Return the [X, Y] coordinate for the center point of the cell that contains the specified text.  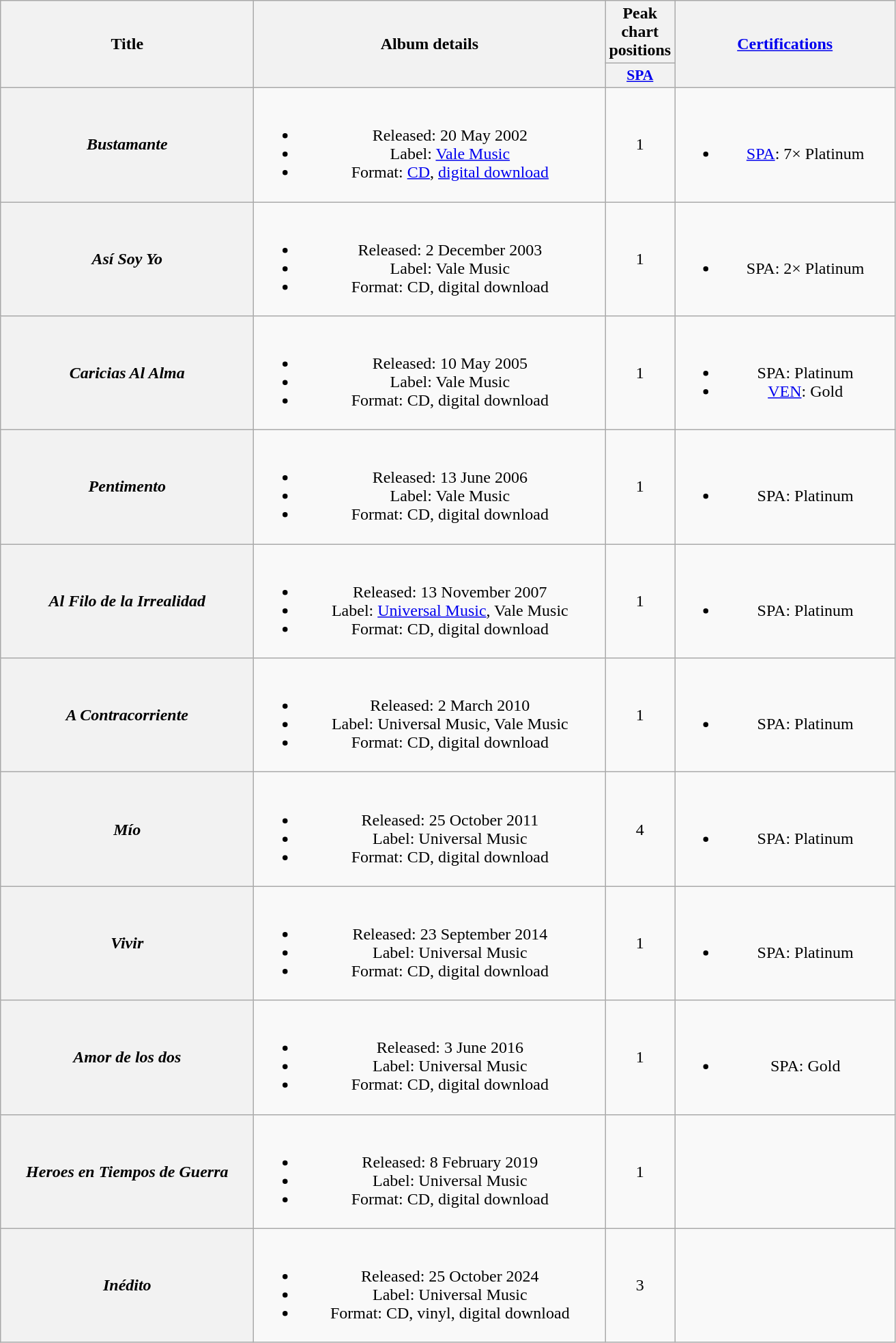
Title [127, 44]
Released: 13 November 2007Label: Universal Music, Vale MusicFormat: CD, digital download [430, 601]
Certifications [785, 44]
Al Filo de la Irrealidad [127, 601]
SPA: Gold [785, 1057]
Pentimento [127, 487]
Heroes en Tiempos de Guerra [127, 1172]
Released: 8 February 2019Label: Universal MusicFormat: CD, digital download [430, 1172]
Released: 20 May 2002Label: Vale MusicFormat: CD, digital download [430, 145]
Bustamante [127, 145]
Released: 2 March 2010Label: Universal Music, Vale MusicFormat: CD, digital download [430, 716]
Album details [430, 44]
Peak chart positions [640, 32]
Vivir [127, 944]
SPA [640, 76]
Released: 2 December 2003Label: Vale MusicFormat: CD, digital download [430, 259]
Released: 25 October 2011Label: Universal MusicFormat: CD, digital download [430, 829]
Released: 25 October 2024Label: Universal MusicFormat: CD, vinyl, digital download [430, 1285]
Mío [127, 829]
SPA: PlatinumVEN: Gold [785, 373]
A Contracorriente [127, 716]
4 [640, 829]
Amor de los dos [127, 1057]
SPA: 2× Platinum [785, 259]
Released: 23 September 2014Label: Universal MusicFormat: CD, digital download [430, 944]
Así Soy Yo [127, 259]
Caricias Al Alma [127, 373]
Released: 10 May 2005Label: Vale MusicFormat: CD, digital download [430, 373]
SPA: 7× Platinum [785, 145]
Released: 13 June 2006Label: Vale MusicFormat: CD, digital download [430, 487]
3 [640, 1285]
Released: 3 June 2016Label: Universal MusicFormat: CD, digital download [430, 1057]
Inédito [127, 1285]
